Return the [X, Y] coordinate for the center point of the cell that contains the specified text.  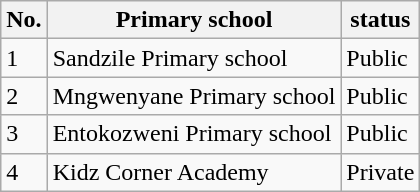
Private [380, 172]
2 [24, 96]
4 [24, 172]
Mngwenyane Primary school [194, 96]
3 [24, 134]
status [380, 20]
No. [24, 20]
1 [24, 58]
Primary school [194, 20]
Sandzile Primary school [194, 58]
Kidz Corner Academy [194, 172]
Entokozweni Primary school [194, 134]
